Return the [x, y] coordinate for the center point of the cell that contains the specified text.  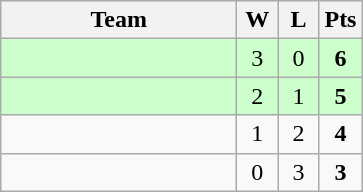
5 [340, 96]
4 [340, 134]
L [298, 20]
Pts [340, 20]
6 [340, 58]
Team [119, 20]
W [258, 20]
